Identify which cell holds the provided text, then report its [X, Y] central coordinate. 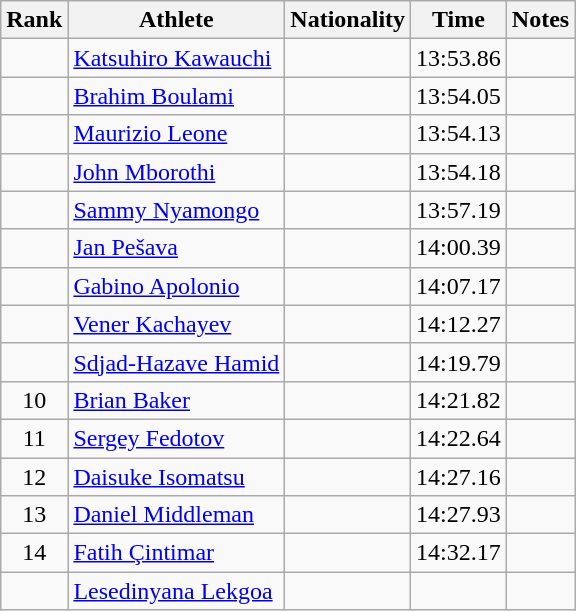
Sammy Nyamongo [176, 210]
Gabino Apolonio [176, 286]
10 [34, 400]
14:27.93 [459, 515]
14:07.17 [459, 286]
Daniel Middleman [176, 515]
Lesedinyana Lekgoa [176, 591]
14:32.17 [459, 553]
Fatih Çintimar [176, 553]
Rank [34, 20]
Sergey Fedotov [176, 438]
13:54.13 [459, 134]
Nationality [348, 20]
14:00.39 [459, 248]
Vener Kachayev [176, 324]
14:21.82 [459, 400]
Jan Pešava [176, 248]
13:57.19 [459, 210]
13:54.18 [459, 172]
Athlete [176, 20]
Brian Baker [176, 400]
Maurizio Leone [176, 134]
Brahim Boulami [176, 96]
14:12.27 [459, 324]
14:19.79 [459, 362]
Katsuhiro Kawauchi [176, 58]
Notes [540, 20]
13:53.86 [459, 58]
14:22.64 [459, 438]
11 [34, 438]
12 [34, 477]
13 [34, 515]
14:27.16 [459, 477]
John Mborothi [176, 172]
Daisuke Isomatsu [176, 477]
13:54.05 [459, 96]
14 [34, 553]
Sdjad-Hazave Hamid [176, 362]
Time [459, 20]
